Scan for the cell matching the given text and deliver its [X, Y] coordinate at center. 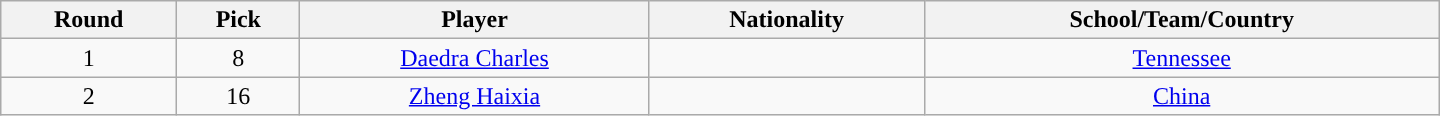
2 [89, 96]
Zheng Haixia [474, 96]
Round [89, 20]
Pick [238, 20]
Nationality [786, 20]
Tennessee [1182, 58]
Daedra Charles [474, 58]
8 [238, 58]
China [1182, 96]
School/Team/Country [1182, 20]
Player [474, 20]
16 [238, 96]
1 [89, 58]
